Capture the cell that displays the provided text and extract its (X, Y) central coordinate. 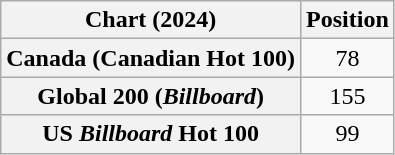
Global 200 (Billboard) (151, 96)
Position (348, 20)
US Billboard Hot 100 (151, 134)
Chart (2024) (151, 20)
155 (348, 96)
99 (348, 134)
Canada (Canadian Hot 100) (151, 58)
78 (348, 58)
